For the text-containing cell, return its midpoint in (x, y) coordinate format. 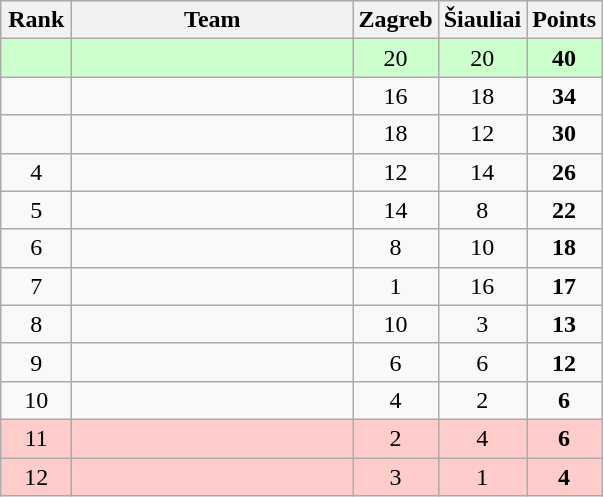
Team (212, 20)
26 (564, 172)
11 (36, 438)
17 (564, 286)
5 (36, 210)
34 (564, 96)
Zagreb (396, 20)
Points (564, 20)
13 (564, 324)
9 (36, 362)
22 (564, 210)
Šiauliai (482, 20)
40 (564, 58)
7 (36, 286)
30 (564, 134)
Rank (36, 20)
